Scan for the cell matching the given text and deliver its (x, y) coordinate at center. 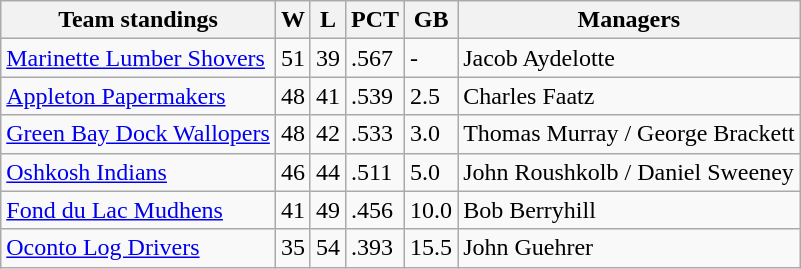
PCT (374, 20)
Jacob Aydelotte (630, 58)
39 (328, 58)
3.0 (432, 134)
Thomas Murray / George Brackett (630, 134)
Green Bay Dock Wallopers (138, 134)
46 (292, 172)
42 (328, 134)
W (292, 20)
.393 (374, 248)
5.0 (432, 172)
Oconto Log Drivers (138, 248)
Charles Faatz (630, 96)
Bob Berryhill (630, 210)
.456 (374, 210)
.567 (374, 58)
49 (328, 210)
- (432, 58)
35 (292, 248)
2.5 (432, 96)
51 (292, 58)
Fond du Lac Mudhens (138, 210)
John Guehrer (630, 248)
L (328, 20)
.533 (374, 134)
54 (328, 248)
GB (432, 20)
Marinette Lumber Shovers (138, 58)
Team standings (138, 20)
Managers (630, 20)
44 (328, 172)
Oshkosh Indians (138, 172)
15.5 (432, 248)
Appleton Papermakers (138, 96)
.511 (374, 172)
10.0 (432, 210)
.539 (374, 96)
John Roushkolb / Daniel Sweeney (630, 172)
